Determine the (X, Y) coordinate at the center of the cell enclosing the given text.  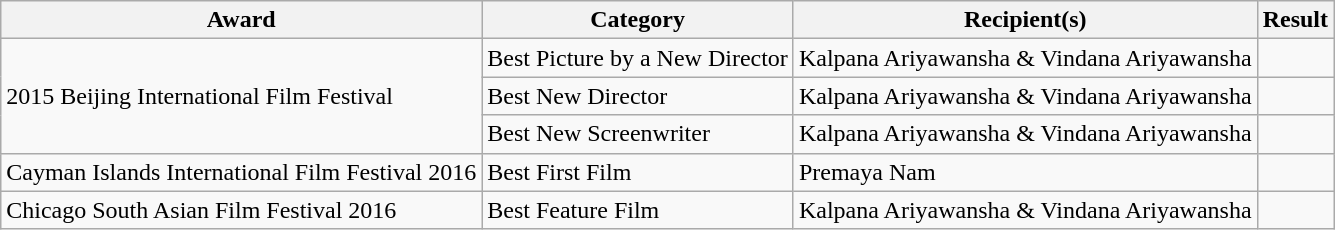
2015 Beijing International Film Festival (242, 96)
Category (638, 20)
Best New Screenwriter (638, 134)
Award (242, 20)
Recipient(s) (1025, 20)
Cayman Islands International Film Festival 2016 (242, 172)
Result (1295, 20)
Premaya Nam (1025, 172)
Best Picture by a New Director (638, 58)
Chicago South Asian Film Festival 2016 (242, 210)
Best First Film (638, 172)
Best New Director (638, 96)
Best Feature Film (638, 210)
